Identify which cell holds the provided text, then report its [x, y] central coordinate. 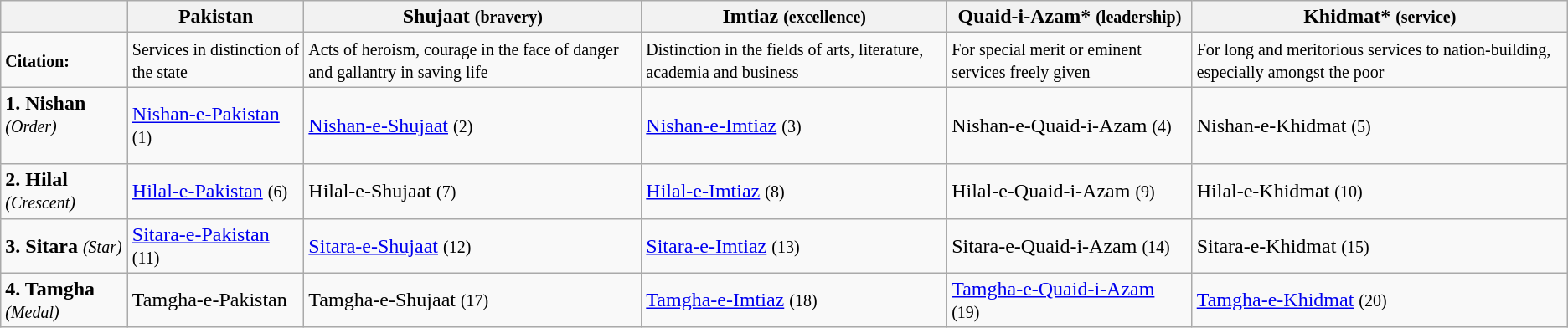
Pakistan [216, 17]
Imtiaz (excellence) [794, 17]
Sitara-e-Khidmat (15) [1380, 246]
Sitara-e-Quaid-i-Azam (14) [1070, 246]
Nishan-e-Pakistan (1) [216, 126]
Tamgha-e-Pakistan [216, 300]
2. Hilal (Crescent) [64, 191]
Hilal-e-Pakistan (6) [216, 191]
Nishan-e-Imtiaz (3) [794, 126]
Nishan-e-Quaid-i-Azam (4) [1070, 126]
1. Nishan (Order) [64, 126]
Tamgha-e-Khidmat (20) [1380, 300]
3. Sitara (Star) [64, 246]
Sitara-e-Imtiaz (13) [794, 246]
Hilal-e-Quaid-i-Azam (9) [1070, 191]
Services in distinction of the state [216, 60]
Tamgha-e-Shujaat (17) [472, 300]
Sitara-e-Pakistan (11) [216, 246]
Quaid-i-Azam* (leadership) [1070, 17]
Acts of heroism, courage in the face of danger and gallantry in saving life [472, 60]
Tamgha-e-Quaid-i-Azam (19) [1070, 300]
Khidmat* (service) [1380, 17]
Hilal-e-Shujaat (7) [472, 191]
Citation: [64, 60]
Hilal-e-Imtiaz (8) [794, 191]
Sitara-e-Shujaat (12) [472, 246]
Nishan-e-Khidmat (5) [1380, 126]
For special merit or eminent services freely given [1070, 60]
Shujaat (bravery) [472, 17]
Hilal-e-Khidmat (10) [1380, 191]
Nishan-e-Shujaat (2) [472, 126]
Distinction in the fields of arts, literature, academia and business [794, 60]
For long and meritorious services to nation-building, especially amongst the poor [1380, 60]
Tamgha-e-Imtiaz (18) [794, 300]
4. Tamgha (Medal) [64, 300]
